For the text-containing cell, return its midpoint in (x, y) coordinate format. 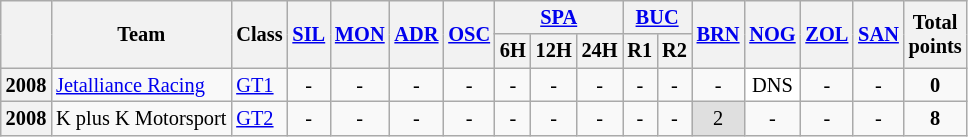
0 (936, 85)
Class (259, 34)
SPA (559, 17)
K plus K Motorsport (141, 118)
8 (936, 118)
OSC (469, 34)
ADR (417, 34)
NOG (772, 34)
DNS (772, 85)
Totalpoints (936, 34)
6H (513, 51)
GT1 (259, 85)
2 (718, 118)
BRN (718, 34)
SIL (308, 34)
SAN (878, 34)
12H (554, 51)
Jetalliance Racing (141, 85)
ZOL (828, 34)
R1 (640, 51)
BUC (656, 17)
Team (141, 34)
GT2 (259, 118)
24H (600, 51)
MON (360, 34)
R2 (674, 51)
